Output the [X, Y] coordinate of the center of the cell containing the given text.  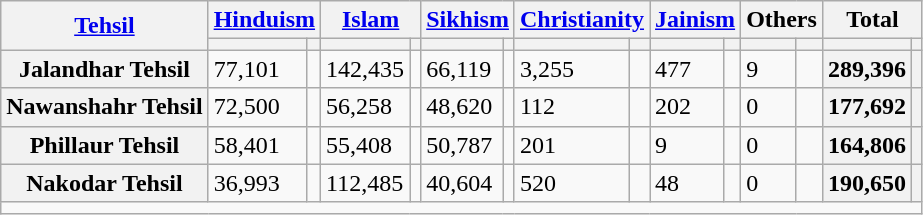
48 [687, 183]
112,485 [366, 183]
48,620 [462, 107]
Others [782, 20]
77,101 [257, 69]
Jalandhar Tehsil [104, 69]
112 [572, 107]
56,258 [366, 107]
3,255 [572, 69]
164,806 [866, 145]
477 [687, 69]
40,604 [462, 183]
520 [572, 183]
Islam [371, 20]
Tehsil [104, 26]
Nawanshahr Tehsil [104, 107]
Christianity [582, 20]
50,787 [462, 145]
Jainism [696, 20]
289,396 [866, 69]
66,119 [462, 69]
177,692 [866, 107]
72,500 [257, 107]
190,650 [866, 183]
36,993 [257, 183]
142,435 [366, 69]
Total [872, 20]
Phillaur Tehsil [104, 145]
55,408 [366, 145]
Nakodar Tehsil [104, 183]
Hinduism [264, 20]
Sikhism [468, 20]
201 [572, 145]
58,401 [257, 145]
202 [687, 107]
